From the cell containing the given text, extract its center point as [x, y] coordinate. 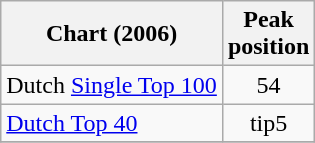
Chart (2006) [112, 34]
Dutch Single Top 100 [112, 85]
Dutch Top 40 [112, 123]
tip5 [268, 123]
54 [268, 85]
Peakposition [268, 34]
